From the cell containing the given text, extract its center point as (x, y) coordinate. 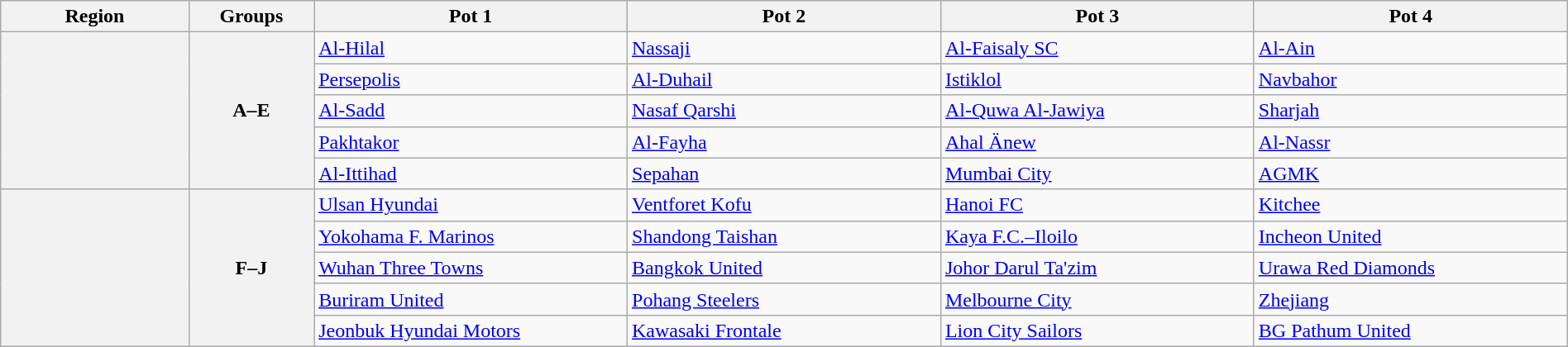
Johor Darul Ta'zim (1097, 268)
Persepolis (471, 79)
Al-Faisaly SC (1097, 48)
Sharjah (1411, 111)
BG Pathum United (1411, 330)
Nassaji (784, 48)
Al-Sadd (471, 111)
Kawasaki Frontale (784, 330)
Istiklol (1097, 79)
Pot 1 (471, 17)
Pohang Steelers (784, 299)
Hanoi FC (1097, 205)
Wuhan Three Towns (471, 268)
Bangkok United (784, 268)
Kitchee (1411, 205)
AGMK (1411, 173)
Al-Hilal (471, 48)
Pot 4 (1411, 17)
Sepahan (784, 173)
Al-Ittihad (471, 173)
Al-Duhail (784, 79)
Groups (251, 17)
Yokohama F. Marinos (471, 236)
Ahal Änew (1097, 142)
Urawa Red Diamonds (1411, 268)
Incheon United (1411, 236)
Jeonbuk Hyundai Motors (471, 330)
Navbahor (1411, 79)
Al-Fayha (784, 142)
Ulsan Hyundai (471, 205)
Mumbai City (1097, 173)
Pakhtakor (471, 142)
Al-Ain (1411, 48)
Kaya F.C.–Iloilo (1097, 236)
Lion City Sailors (1097, 330)
Shandong Taishan (784, 236)
Buriram United (471, 299)
A–E (251, 111)
Al-Quwa Al-Jawiya (1097, 111)
Melbourne City (1097, 299)
Ventforet Kofu (784, 205)
Region (94, 17)
Al-Nassr (1411, 142)
F–J (251, 268)
Pot 3 (1097, 17)
Pot 2 (784, 17)
Nasaf Qarshi (784, 111)
Zhejiang (1411, 299)
